Detect which cell encompasses the target text, then output its [X, Y] center coordinate. 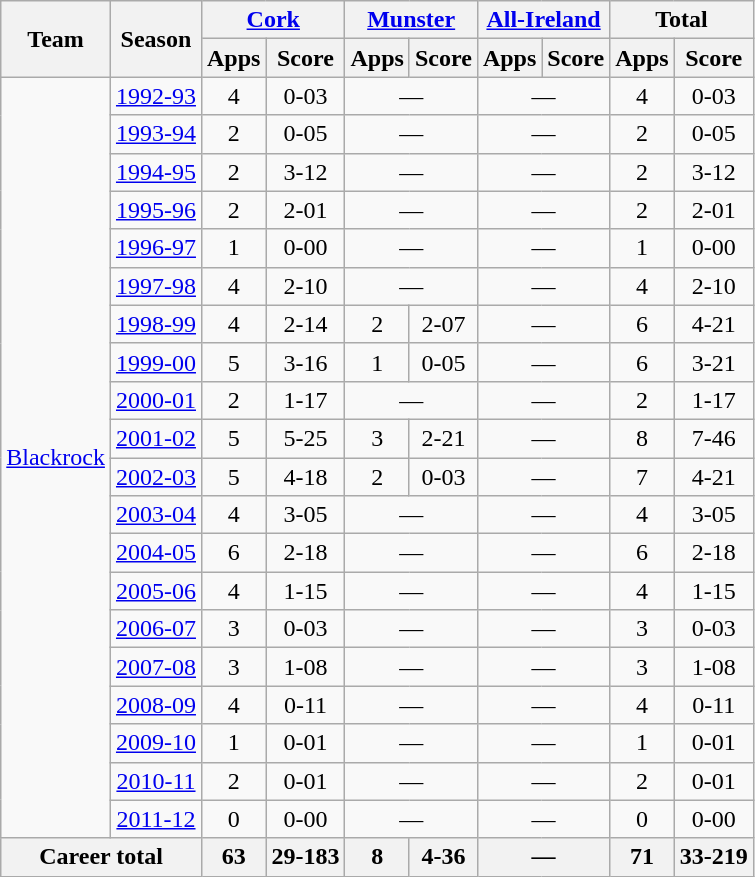
2008-09 [156, 705]
2005-06 [156, 591]
2000-01 [156, 400]
1997-98 [156, 286]
3-21 [714, 362]
1995-96 [156, 210]
1993-94 [156, 134]
2007-08 [156, 667]
7 [642, 477]
71 [642, 857]
29-183 [306, 857]
2003-04 [156, 515]
Munster [411, 20]
2-14 [306, 324]
63 [233, 857]
2004-05 [156, 553]
1999-00 [156, 362]
2006-07 [156, 629]
Cork [272, 20]
1992-93 [156, 96]
Season [156, 39]
7-46 [714, 438]
2-21 [443, 438]
All-Ireland [543, 20]
2001-02 [156, 438]
4-18 [306, 477]
3-16 [306, 362]
2009-10 [156, 743]
5-25 [306, 438]
1994-95 [156, 172]
Blackrock [56, 458]
33-219 [714, 857]
Team [56, 39]
Career total [102, 857]
1996-97 [156, 248]
2-07 [443, 324]
2011-12 [156, 819]
4-36 [443, 857]
Total [682, 20]
2002-03 [156, 477]
2010-11 [156, 781]
1998-99 [156, 324]
